For the text-containing cell, return its midpoint in (x, y) coordinate format. 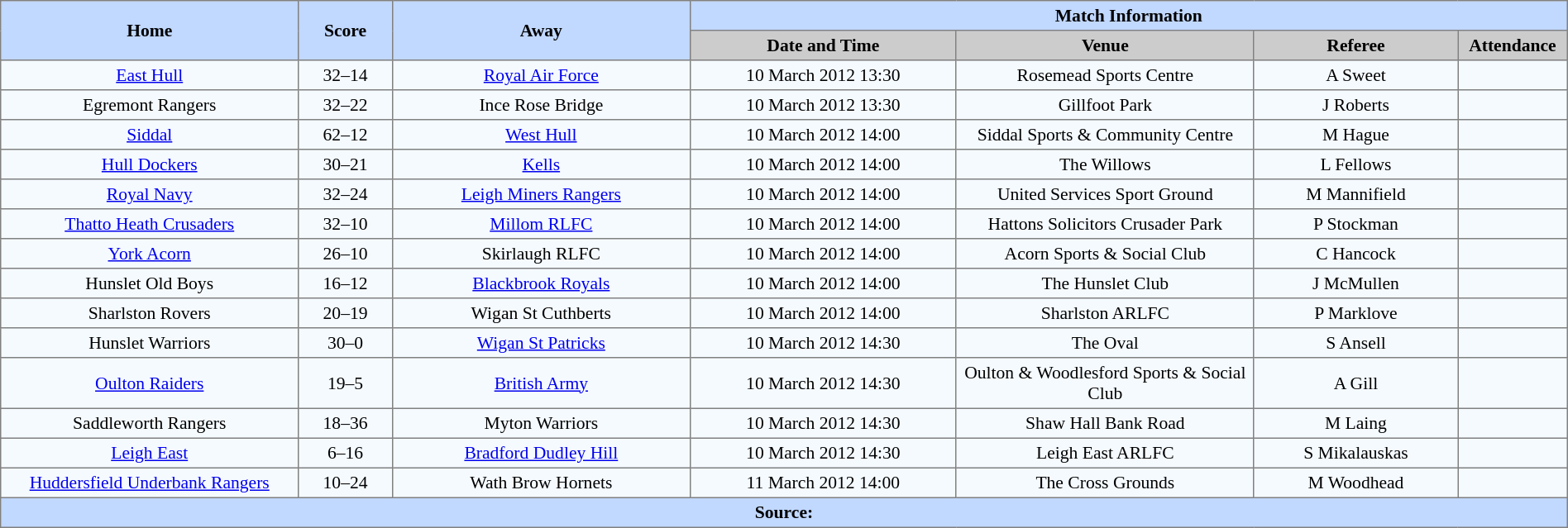
Match Information (1128, 16)
British Army (541, 383)
Away (541, 31)
S Mikalauskas (1355, 453)
Oulton Raiders (150, 383)
11 March 2012 14:00 (823, 483)
Blackbrook Royals (541, 283)
Skirlaugh RLFC (541, 254)
Wath Brow Hornets (541, 483)
Hull Dockers (150, 164)
Saddleworth Rangers (150, 423)
62–12 (346, 135)
Siddal (150, 135)
Gillfoot Park (1105, 105)
Wigan St Patricks (541, 343)
19–5 (346, 383)
Date and Time (823, 45)
East Hull (150, 75)
Acorn Sports & Social Club (1105, 254)
Oulton & Woodlesford Sports & Social Club (1105, 383)
Myton Warriors (541, 423)
26–10 (346, 254)
Siddal Sports & Community Centre (1105, 135)
Score (346, 31)
United Services Sport Ground (1105, 194)
L Fellows (1355, 164)
16–12 (346, 283)
Source: (784, 512)
Rosemead Sports Centre (1105, 75)
J McMullen (1355, 283)
Hunslet Warriors (150, 343)
A Gill (1355, 383)
Kells (541, 164)
Thatto Heath Crusaders (150, 224)
Shaw Hall Bank Road (1105, 423)
Attendance (1513, 45)
P Marklove (1355, 313)
6–16 (346, 453)
York Acorn (150, 254)
32–10 (346, 224)
The Oval (1105, 343)
Sharlston Rovers (150, 313)
The Willows (1105, 164)
Millom RLFC (541, 224)
Leigh East ARLFC (1105, 453)
Egremont Rangers (150, 105)
10–24 (346, 483)
32–14 (346, 75)
J Roberts (1355, 105)
Home (150, 31)
Venue (1105, 45)
30–0 (346, 343)
A Sweet (1355, 75)
C Hancock (1355, 254)
Sharlston ARLFC (1105, 313)
Royal Navy (150, 194)
Royal Air Force (541, 75)
20–19 (346, 313)
The Cross Grounds (1105, 483)
M Woodhead (1355, 483)
Leigh East (150, 453)
32–22 (346, 105)
Hunslet Old Boys (150, 283)
West Hull (541, 135)
M Laing (1355, 423)
Ince Rose Bridge (541, 105)
Huddersfield Underbank Rangers (150, 483)
Hattons Solicitors Crusader Park (1105, 224)
Leigh Miners Rangers (541, 194)
Wigan St Cuthberts (541, 313)
The Hunslet Club (1105, 283)
S Ansell (1355, 343)
P Stockman (1355, 224)
30–21 (346, 164)
Referee (1355, 45)
Bradford Dudley Hill (541, 453)
M Mannifield (1355, 194)
18–36 (346, 423)
M Hague (1355, 135)
32–24 (346, 194)
